Identify which cell holds the provided text, then report its (x, y) central coordinate. 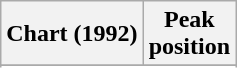
Chart (1992) (72, 34)
Peakposition (189, 34)
